Detect which cell encompasses the target text, then output its [X, Y] center coordinate. 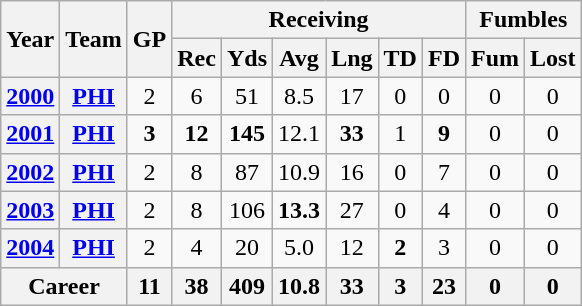
7 [444, 172]
2002 [30, 172]
27 [352, 210]
106 [246, 210]
8.5 [300, 96]
16 [352, 172]
TD [400, 58]
Fum [494, 58]
Avg [300, 58]
5.0 [300, 248]
Lost [553, 58]
2003 [30, 210]
Rec [197, 58]
20 [246, 248]
409 [246, 286]
1 [400, 134]
Team [94, 39]
Fumbles [522, 20]
9 [444, 134]
2001 [30, 134]
12.1 [300, 134]
38 [197, 286]
FD [444, 58]
Career [64, 286]
Year [30, 39]
GP [149, 39]
17 [352, 96]
2000 [30, 96]
13.3 [300, 210]
Receiving [319, 20]
2004 [30, 248]
Yds [246, 58]
10.9 [300, 172]
11 [149, 286]
6 [197, 96]
10.8 [300, 286]
Lng [352, 58]
87 [246, 172]
51 [246, 96]
23 [444, 286]
145 [246, 134]
